Return the (X, Y) coordinate for the center point of the cell that contains the specified text.  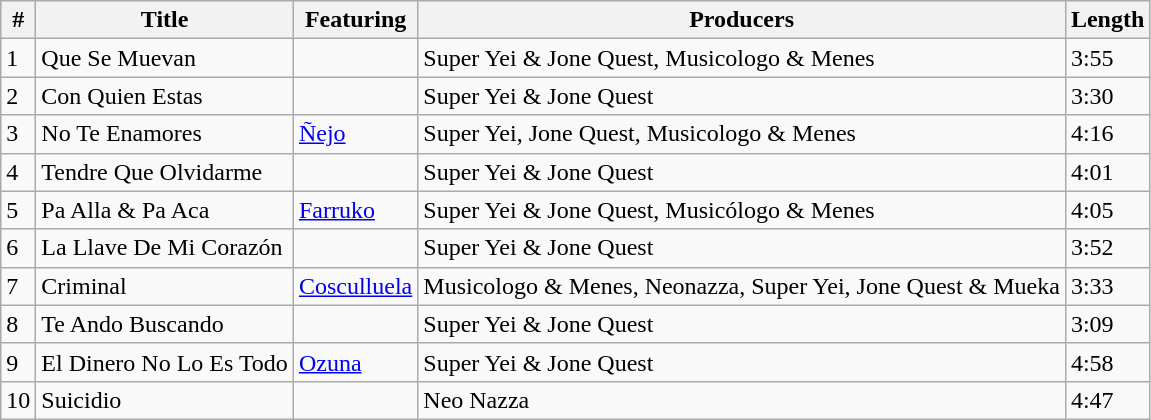
Neo Nazza (742, 400)
1 (18, 58)
Ozuna (355, 362)
Pa Alla & Pa Aca (165, 210)
Cosculluela (355, 286)
4:58 (1107, 362)
Suicidio (165, 400)
4:16 (1107, 134)
El Dinero No Lo Es Todo (165, 362)
10 (18, 400)
3:33 (1107, 286)
8 (18, 324)
Farruko (355, 210)
3:30 (1107, 96)
Con Quien Estas (165, 96)
3 (18, 134)
7 (18, 286)
Que Se Muevan (165, 58)
Musicologo & Menes, Neonazza, Super Yei, Jone Quest & Mueka (742, 286)
Super Yei, Jone Quest, Musicologo & Menes (742, 134)
3:52 (1107, 248)
Title (165, 20)
Featuring (355, 20)
4:05 (1107, 210)
Producers (742, 20)
5 (18, 210)
No Te Enamores (165, 134)
Te Ando Buscando (165, 324)
4:47 (1107, 400)
3:09 (1107, 324)
3:55 (1107, 58)
# (18, 20)
4:01 (1107, 172)
6 (18, 248)
4 (18, 172)
9 (18, 362)
Tendre Que Olvidarme (165, 172)
Super Yei & Jone Quest, Musicólogo & Menes (742, 210)
Length (1107, 20)
Super Yei & Jone Quest, Musicologo & Menes (742, 58)
La Llave De Mi Corazón (165, 248)
Ñejo (355, 134)
Criminal (165, 286)
2 (18, 96)
